Return the [X, Y] coordinate for the center point of the cell that contains the specified text.  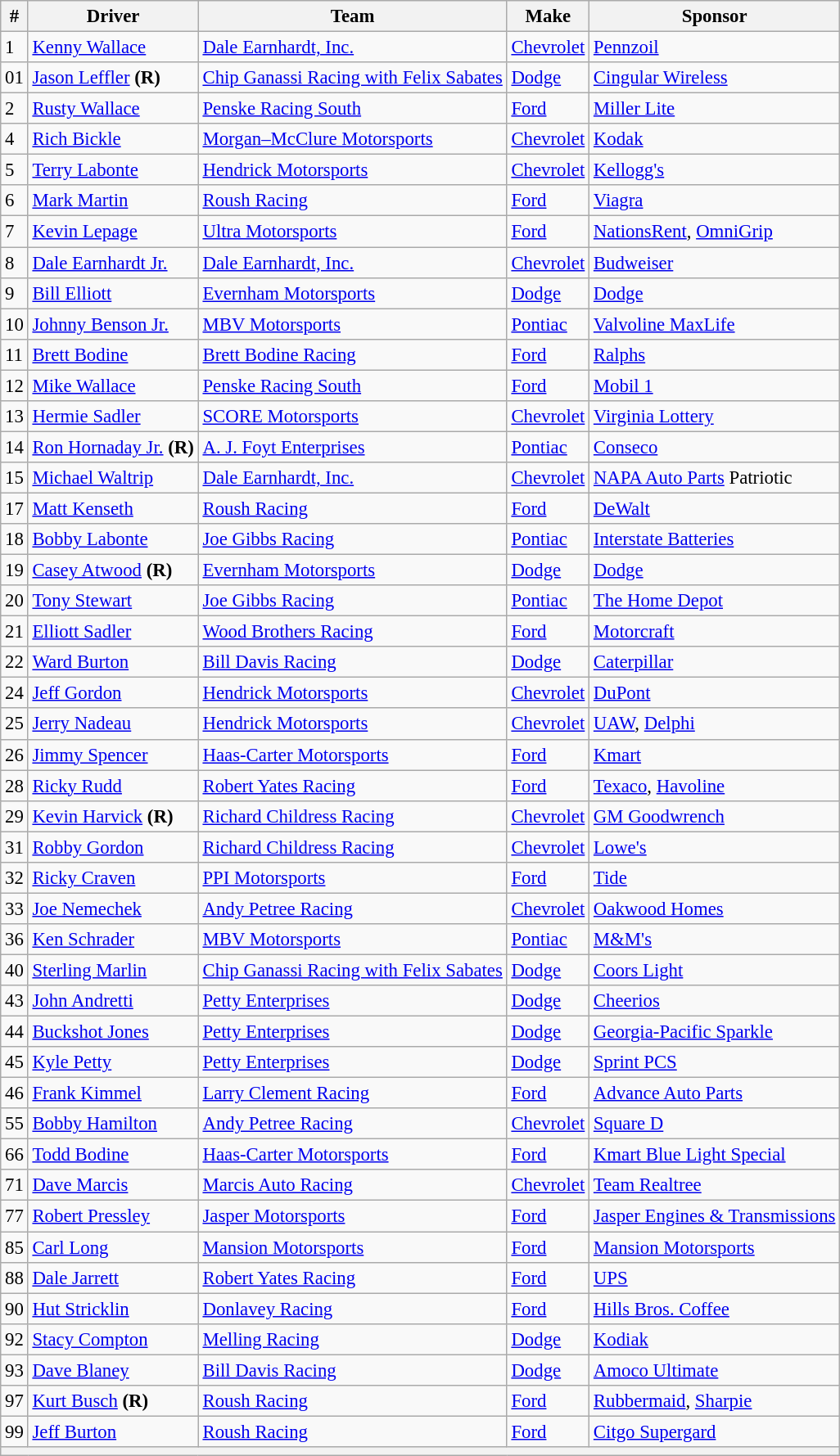
Stacy Compton [113, 1339]
Citgo Supergard [715, 1431]
15 [15, 478]
45 [15, 1062]
Make [548, 16]
DuPont [715, 693]
Donlavey Racing [352, 1309]
Square D [715, 1124]
Johnny Benson Jr. [113, 324]
PPI Motorsports [352, 878]
Team Realtree [715, 1186]
Frank Kimmel [113, 1093]
6 [15, 201]
Driver [113, 16]
Bill Elliott [113, 293]
90 [15, 1309]
Jasper Motorsports [352, 1216]
Texaco, Havoline [715, 786]
SCORE Motorsports [352, 417]
36 [15, 940]
Larry Clement Racing [352, 1093]
NationsRent, OmniGrip [715, 232]
Casey Atwood (R) [113, 570]
Kenny Wallace [113, 47]
92 [15, 1339]
14 [15, 447]
Carl Long [113, 1247]
85 [15, 1247]
# [15, 16]
Pennzoil [715, 47]
Kellogg's [715, 170]
5 [15, 170]
25 [15, 724]
Cheerios [715, 1001]
Matt Kenseth [113, 508]
Kyle Petty [113, 1062]
Michael Waltrip [113, 478]
Rubbermaid, Sharpie [715, 1401]
The Home Depot [715, 601]
Amoco Ultimate [715, 1370]
4 [15, 139]
20 [15, 601]
Jeff Burton [113, 1431]
Dale Jarrett [113, 1278]
Ricky Rudd [113, 786]
8 [15, 263]
Cingular Wireless [715, 78]
Ron Hornaday Jr. (R) [113, 447]
Mobil 1 [715, 385]
John Andretti [113, 1001]
Sterling Marlin [113, 970]
93 [15, 1370]
Hills Bros. Coffee [715, 1309]
24 [15, 693]
Todd Bodine [113, 1155]
31 [15, 847]
Jasper Engines & Transmissions [715, 1216]
12 [15, 385]
Team [352, 16]
Sprint PCS [715, 1062]
19 [15, 570]
Tony Stewart [113, 601]
97 [15, 1401]
Rich Bickle [113, 139]
29 [15, 816]
66 [15, 1155]
Dale Earnhardt Jr. [113, 263]
Terry Labonte [113, 170]
43 [15, 1001]
Melling Racing [352, 1339]
Bobby Labonte [113, 539]
Jason Leffler (R) [113, 78]
Brett Bodine [113, 354]
77 [15, 1216]
55 [15, 1124]
26 [15, 755]
Tide [715, 878]
Ken Schrader [113, 940]
40 [15, 970]
13 [15, 417]
M&M's [715, 940]
Kurt Busch (R) [113, 1401]
28 [15, 786]
21 [15, 632]
Caterpillar [715, 662]
GM Goodwrench [715, 816]
Budweiser [715, 263]
11 [15, 354]
Brett Bodine Racing [352, 354]
Kmart [715, 755]
46 [15, 1093]
A. J. Foyt Enterprises [352, 447]
Conseco [715, 447]
Dave Blaney [113, 1370]
18 [15, 539]
Robby Gordon [113, 847]
Ultra Motorsports [352, 232]
Kodiak [715, 1339]
17 [15, 508]
Wood Brothers Racing [352, 632]
Ricky Craven [113, 878]
Ward Burton [113, 662]
Motorcraft [715, 632]
Buckshot Jones [113, 1032]
9 [15, 293]
32 [15, 878]
01 [15, 78]
Rusty Wallace [113, 109]
10 [15, 324]
Robert Pressley [113, 1216]
Jerry Nadeau [113, 724]
2 [15, 109]
Valvoline MaxLife [715, 324]
Morgan–McClure Motorsports [352, 139]
44 [15, 1032]
Hermie Sadler [113, 417]
99 [15, 1431]
Miller Lite [715, 109]
Georgia-Pacific Sparkle [715, 1032]
Hut Stricklin [113, 1309]
Kevin Lepage [113, 232]
1 [15, 47]
Marcis Auto Racing [352, 1186]
Kevin Harvick (R) [113, 816]
Dave Marcis [113, 1186]
NAPA Auto Parts Patriotic [715, 478]
Mark Martin [113, 201]
7 [15, 232]
Interstate Batteries [715, 539]
Elliott Sadler [113, 632]
Joe Nemechek [113, 908]
Coors Light [715, 970]
Advance Auto Parts [715, 1093]
71 [15, 1186]
Virginia Lottery [715, 417]
Jimmy Spencer [113, 755]
UPS [715, 1278]
Mike Wallace [113, 385]
DeWalt [715, 508]
Jeff Gordon [113, 693]
Sponsor [715, 16]
Oakwood Homes [715, 908]
22 [15, 662]
Viagra [715, 201]
88 [15, 1278]
Lowe's [715, 847]
Ralphs [715, 354]
Kodak [715, 139]
Bobby Hamilton [113, 1124]
UAW, Delphi [715, 724]
Kmart Blue Light Special [715, 1155]
33 [15, 908]
